Provide the (x, y) coordinate of the cell's center where the given text is located.  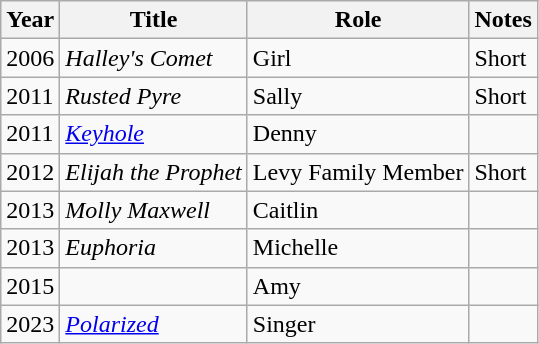
2006 (30, 58)
2015 (30, 286)
Elijah the Prophet (154, 172)
Notes (503, 20)
Caitlin (358, 210)
Year (30, 20)
Euphoria (154, 248)
Polarized (154, 324)
Amy (358, 286)
Michelle (358, 248)
Denny (358, 134)
Title (154, 20)
Keyhole (154, 134)
Sally (358, 96)
Rusted Pyre (154, 96)
2023 (30, 324)
Girl (358, 58)
Molly Maxwell (154, 210)
Halley's Comet (154, 58)
Levy Family Member (358, 172)
Role (358, 20)
Singer (358, 324)
2012 (30, 172)
